Identify which cell holds the provided text, then report its [x, y] central coordinate. 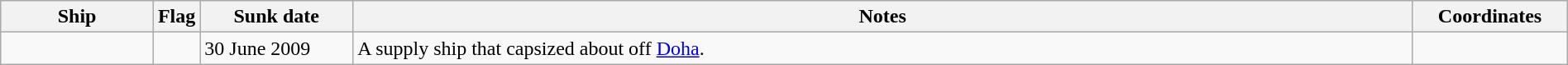
Notes [883, 17]
Sunk date [276, 17]
30 June 2009 [276, 48]
Flag [176, 17]
Coordinates [1490, 17]
A supply ship that capsized about off Doha. [883, 48]
Ship [78, 17]
